Pinpoint the cell where the given text exists, returning its (x, y) midpoint coordinate. 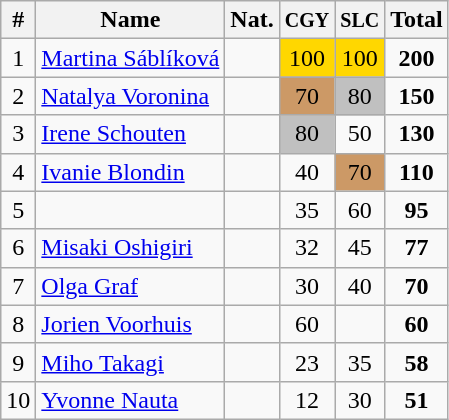
51 (417, 400)
58 (417, 362)
9 (18, 362)
23 (307, 362)
32 (307, 248)
CGY (307, 20)
110 (417, 172)
Nat. (252, 20)
SLC (360, 20)
2 (18, 96)
Irene Schouten (130, 134)
45 (360, 248)
Misaki Oshigiri (130, 248)
7 (18, 286)
1 (18, 58)
Name (130, 20)
95 (417, 210)
5 (18, 210)
Natalya Voronina (130, 96)
Miho Takagi (130, 362)
77 (417, 248)
4 (18, 172)
Ivanie Blondin (130, 172)
8 (18, 324)
Martina Sáblíková (130, 58)
10 (18, 400)
6 (18, 248)
Jorien Voorhuis (130, 324)
3 (18, 134)
12 (307, 400)
Olga Graf (130, 286)
150 (417, 96)
Total (417, 20)
50 (360, 134)
# (18, 20)
Yvonne Nauta (130, 400)
200 (417, 58)
130 (417, 134)
